Search for the cell housing the specified text and yield its (X, Y) center coordinate. 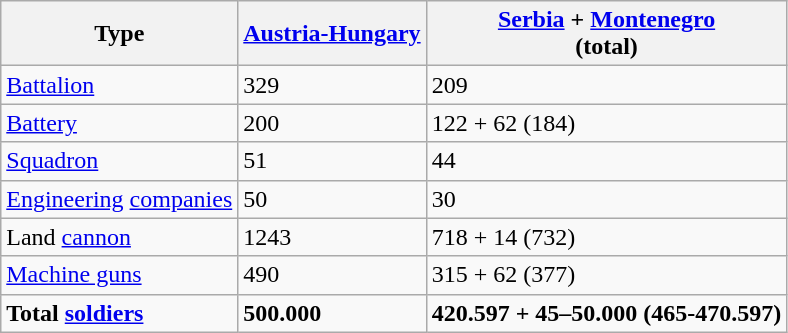
329 (332, 85)
718 + 14 (732) (606, 237)
Land cannon (120, 237)
Engineering companies (120, 199)
50 (332, 199)
30 (606, 199)
Serbia + Montenegro(total) (606, 34)
200 (332, 123)
420.597 + 45–50.000 (465-470.597) (606, 313)
Battery (120, 123)
1243 (332, 237)
44 (606, 161)
122 + 62 (184) (606, 123)
490 (332, 275)
Battalion (120, 85)
51 (332, 161)
Total soldiers (120, 313)
Type (120, 34)
Machine guns (120, 275)
209 (606, 85)
500.000 (332, 313)
315 + 62 (377) (606, 275)
Austria-Hungary (332, 34)
Squadron (120, 161)
